Identify which cell holds the provided text, then report its [x, y] central coordinate. 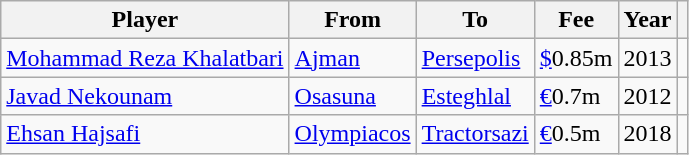
To [475, 20]
Persepolis [475, 58]
Osasuna [352, 96]
Olympiacos [352, 134]
Year [648, 20]
Esteghlal [475, 96]
Player [145, 20]
Javad Nekounam [145, 96]
Mohammad Reza Khalatbari [145, 58]
Ajman [352, 58]
€0.7m [576, 96]
$0.85m [576, 58]
€0.5m [576, 134]
2018 [648, 134]
From [352, 20]
2012 [648, 96]
Tractorsazi [475, 134]
2013 [648, 58]
Ehsan Hajsafi [145, 134]
Fee [576, 20]
